Detect which cell encompasses the target text, then output its [X, Y] center coordinate. 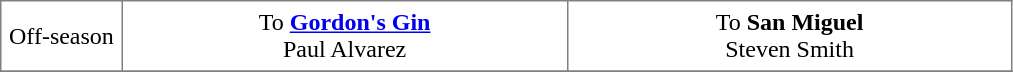
To Gordon's GinPaul Alvarez [344, 36]
Off-season [62, 36]
To San MiguelSteven Smith [790, 36]
